Output the [X, Y] coordinate of the center of the cell containing the given text.  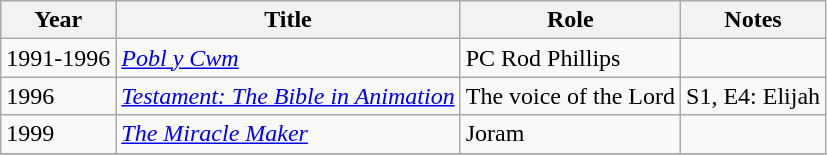
Year [58, 20]
Role [570, 20]
Notes [754, 20]
1996 [58, 96]
1991-1996 [58, 58]
Pobl y Cwm [288, 58]
PC Rod Phillips [570, 58]
Title [288, 20]
The voice of the Lord [570, 96]
1999 [58, 134]
Testament: The Bible in Animation [288, 96]
The Miracle Maker [288, 134]
Joram [570, 134]
S1, E4: Elijah [754, 96]
